Capture the cell that displays the provided text and extract its [X, Y] central coordinate. 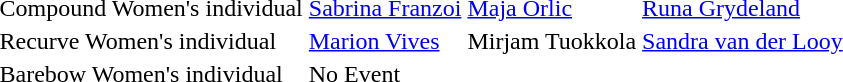
Mirjam Tuokkola [552, 41]
Marion Vives [385, 41]
